Locate the cell with the specified text and output its (x, y) center coordinate. 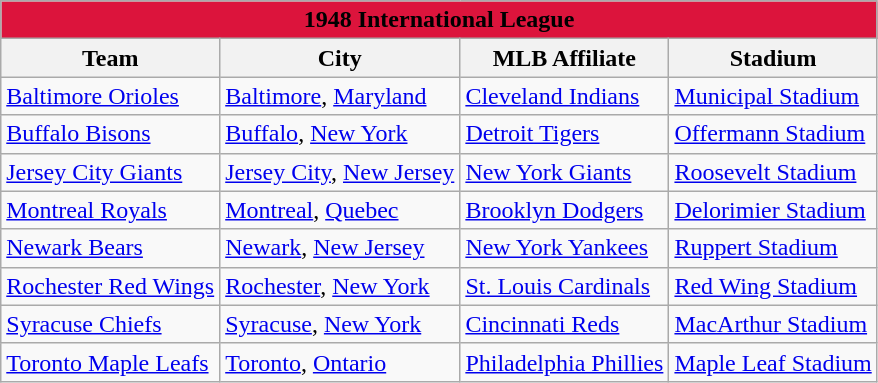
Offermann Stadium (773, 134)
Delorimier Stadium (773, 210)
Syracuse Chiefs (110, 324)
Newark, New Jersey (340, 248)
Toronto Maple Leafs (110, 362)
Rochester Red Wings (110, 286)
Ruppert Stadium (773, 248)
New York Yankees (564, 248)
Team (110, 58)
Stadium (773, 58)
1948 International League (439, 20)
New York Giants (564, 172)
Buffalo Bisons (110, 134)
Roosevelt Stadium (773, 172)
MacArthur Stadium (773, 324)
Cincinnati Reds (564, 324)
Buffalo, New York (340, 134)
Cleveland Indians (564, 96)
Newark Bears (110, 248)
Philadelphia Phillies (564, 362)
Jersey City Giants (110, 172)
Detroit Tigers (564, 134)
City (340, 58)
Baltimore Orioles (110, 96)
Syracuse, New York (340, 324)
Municipal Stadium (773, 96)
Brooklyn Dodgers (564, 210)
MLB Affiliate (564, 58)
Montreal, Quebec (340, 210)
Montreal Royals (110, 210)
Toronto, Ontario (340, 362)
Jersey City, New Jersey (340, 172)
Rochester, New York (340, 286)
Red Wing Stadium (773, 286)
Maple Leaf Stadium (773, 362)
Baltimore, Maryland (340, 96)
St. Louis Cardinals (564, 286)
